Pinpoint the cell where the given text exists, returning its [x, y] midpoint coordinate. 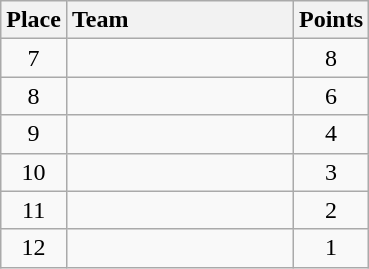
6 [332, 96]
3 [332, 172]
11 [34, 210]
10 [34, 172]
7 [34, 58]
Place [34, 20]
12 [34, 248]
1 [332, 248]
4 [332, 134]
2 [332, 210]
Points [332, 20]
9 [34, 134]
Team [180, 20]
